Output the (X, Y) coordinate of the center of the cell containing the given text.  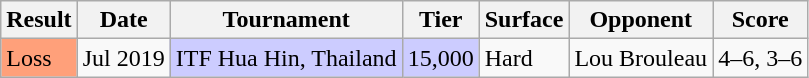
Hard (524, 58)
Loss (39, 58)
Opponent (641, 20)
Score (760, 20)
Tournament (286, 20)
Surface (524, 20)
4–6, 3–6 (760, 58)
Date (124, 20)
15,000 (440, 58)
Jul 2019 (124, 58)
ITF Hua Hin, Thailand (286, 58)
Tier (440, 20)
Lou Brouleau (641, 58)
Result (39, 20)
